Capture the cell that displays the provided text and extract its [X, Y] central coordinate. 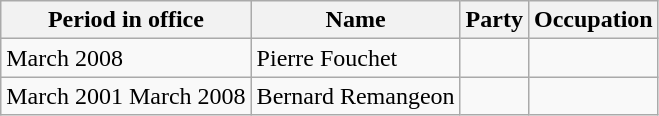
Party [494, 20]
Name [356, 20]
Occupation [593, 20]
Bernard Remangeon [356, 96]
Pierre Fouchet [356, 58]
March 2008 [126, 58]
March 2001 March 2008 [126, 96]
Period in office [126, 20]
